Pinpoint the cell where the given text exists, returning its (x, y) midpoint coordinate. 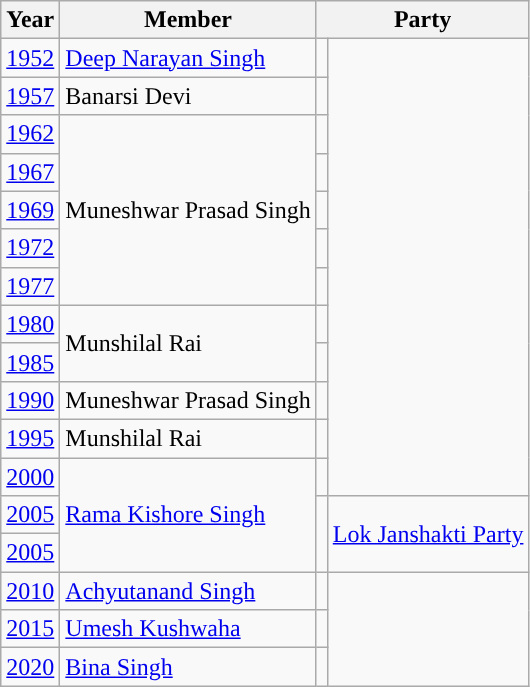
Member (188, 20)
1957 (30, 96)
1985 (30, 362)
Umesh Kushwaha (188, 629)
1952 (30, 58)
1980 (30, 324)
1967 (30, 172)
Achyutanand Singh (188, 591)
1969 (30, 210)
1977 (30, 286)
1962 (30, 134)
Deep Narayan Singh (188, 58)
Rama Kishore Singh (188, 515)
Banarsi Devi (188, 96)
Party (422, 20)
2020 (30, 667)
1995 (30, 438)
Lok Janshakti Party (428, 534)
2010 (30, 591)
Bina Singh (188, 667)
2015 (30, 629)
1972 (30, 248)
2000 (30, 477)
Year (30, 20)
1990 (30, 400)
